Return [X, Y] of the center of cell containing provided text 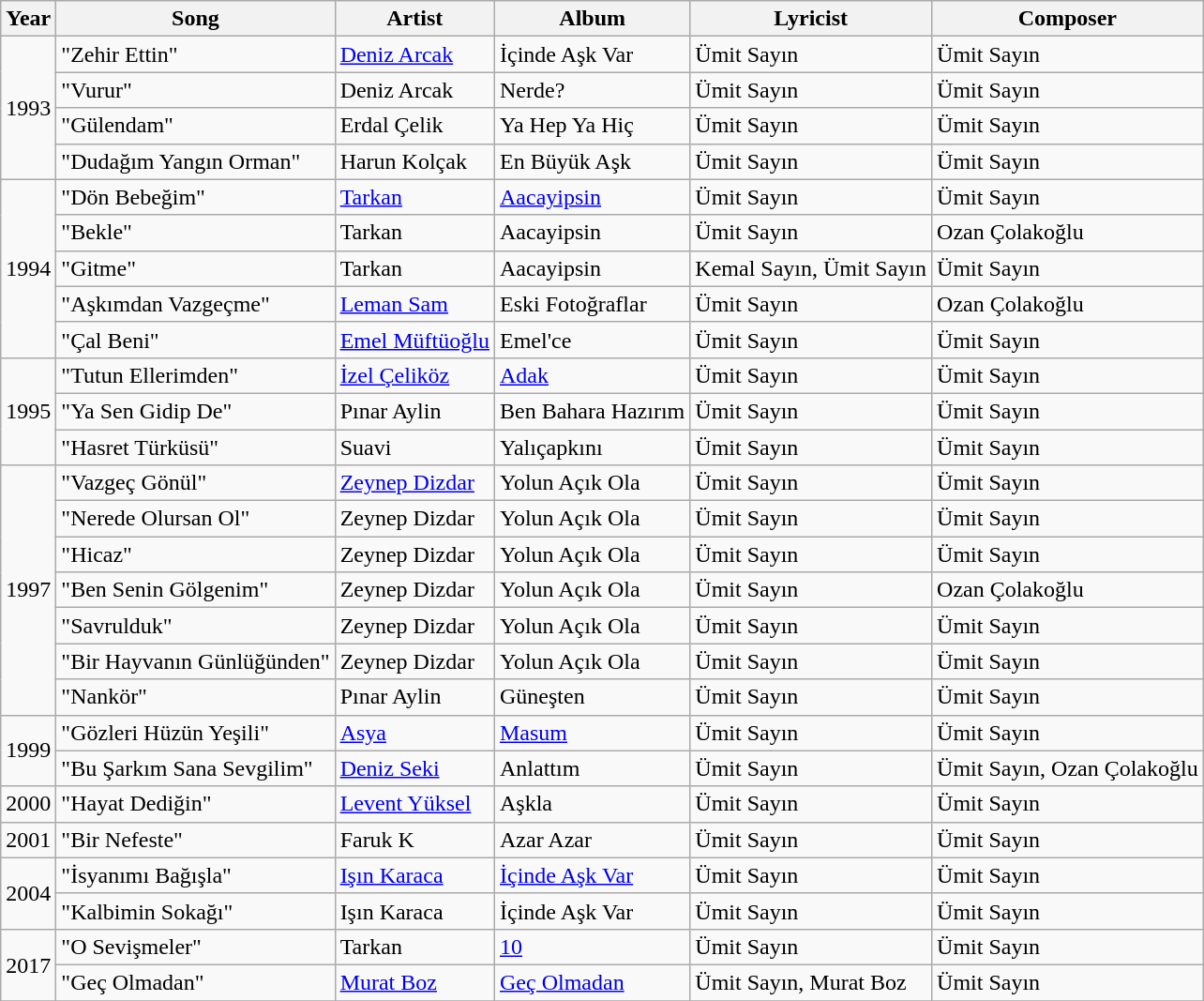
"Ben Senin Gölgenim" [195, 590]
"Geç Olmadan" [195, 982]
"Bir Nefeste" [195, 840]
Kemal Sayın, Ümit Sayın [811, 268]
İzel Çeliköz [414, 375]
"Çal Beni" [195, 340]
"Hicaz" [195, 554]
Lyricist [811, 19]
"Nankör" [195, 697]
1993 [28, 108]
Leman Sam [414, 304]
"Hasret Türküsü" [195, 447]
Album [592, 19]
"Gülendam" [195, 126]
Year [28, 19]
Ya Hep Ya Hiç [592, 126]
"Savrulduk" [195, 626]
Yalıçapkını [592, 447]
"Ya Sen Gidip De" [195, 411]
"Tutun Ellerimden" [195, 375]
Artist [414, 19]
Asya [414, 733]
Harun Kolçak [414, 161]
"Gözleri Hüzün Yeşili" [195, 733]
2000 [28, 804]
2001 [28, 840]
10 [592, 947]
Composer [1068, 19]
Ümit Sayın, Ozan Çolakoğlu [1068, 768]
1997 [28, 590]
Eski Fotoğraflar [592, 304]
Ben Bahara Hazırım [592, 411]
Aşkla [592, 804]
"Dudağım Yangın Orman" [195, 161]
"Gitme" [195, 268]
"Bekle" [195, 233]
Levent Yüksel [414, 804]
"O Sevişmeler" [195, 947]
"Zehir Ettin" [195, 54]
"Vazgeç Gönül" [195, 483]
Geç Olmadan [592, 982]
Deniz Seki [414, 768]
Murat Boz [414, 982]
"Kalbimin Sokağı" [195, 911]
Ümit Sayın, Murat Boz [811, 982]
Emel'ce [592, 340]
"İsyanımı Bağışla" [195, 875]
Güneşten [592, 697]
"Bu Şarkım Sana Sevgilim" [195, 768]
"Aşkımdan Vazgeçme" [195, 304]
Emel Müftüoğlu [414, 340]
Anlattım [592, 768]
"Vurur" [195, 90]
1994 [28, 268]
Faruk K [414, 840]
Adak [592, 375]
Masum [592, 733]
2017 [28, 964]
1999 [28, 751]
Nerde? [592, 90]
"Hayat Dediğin" [195, 804]
Song [195, 19]
"Bir Hayvanın Günlüğünden" [195, 661]
Erdal Çelik [414, 126]
2004 [28, 893]
"Nerede Olursan Ol" [195, 519]
En Büyük Aşk [592, 161]
Azar Azar [592, 840]
Suavi [414, 447]
1995 [28, 411]
"Dön Bebeğim" [195, 197]
